Detect which cell encompasses the target text, then output its (X, Y) center coordinate. 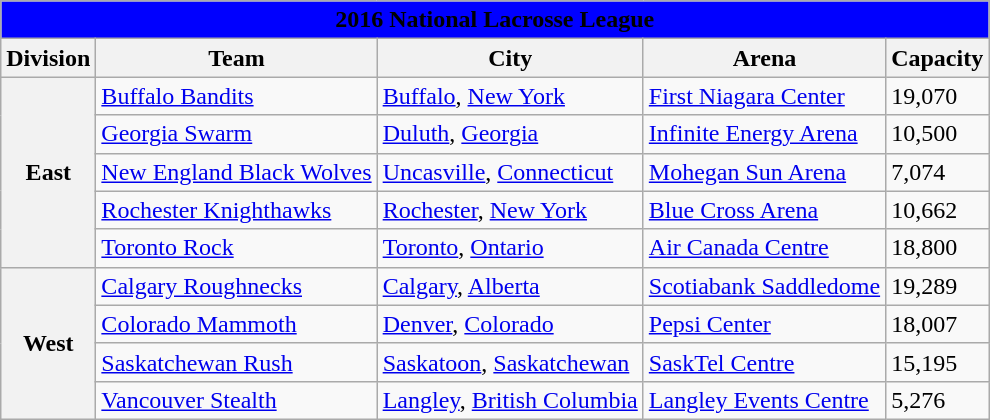
5,276 (938, 400)
Colorado Mammoth (236, 324)
East (48, 172)
Uncasville, Connecticut (510, 172)
Rochester Knighthawks (236, 210)
Langley Events Centre (764, 400)
City (510, 58)
Team (236, 58)
Blue Cross Arena (764, 210)
SaskTel Centre (764, 362)
Air Canada Centre (764, 248)
Buffalo, New York (510, 96)
2016 National Lacrosse League (495, 20)
7,074 (938, 172)
18,800 (938, 248)
Langley, British Columbia (510, 400)
Toronto, Ontario (510, 248)
Pepsi Center (764, 324)
West (48, 343)
Denver, Colorado (510, 324)
First Niagara Center (764, 96)
Saskatoon, Saskatchewan (510, 362)
Georgia Swarm (236, 134)
15,195 (938, 362)
Toronto Rock (236, 248)
Saskatchewan Rush (236, 362)
Vancouver Stealth (236, 400)
Division (48, 58)
Capacity (938, 58)
Calgary, Alberta (510, 286)
Arena (764, 58)
Buffalo Bandits (236, 96)
New England Black Wolves (236, 172)
19,070 (938, 96)
Rochester, New York (510, 210)
10,662 (938, 210)
19,289 (938, 286)
Infinite Energy Arena (764, 134)
Scotiabank Saddledome (764, 286)
Calgary Roughnecks (236, 286)
10,500 (938, 134)
18,007 (938, 324)
Mohegan Sun Arena (764, 172)
Duluth, Georgia (510, 134)
